For the text-containing cell, return its midpoint in [X, Y] coordinate format. 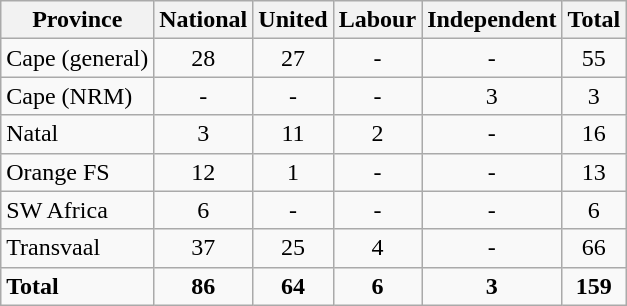
13 [594, 172]
55 [594, 58]
86 [204, 286]
Independent [492, 20]
2 [377, 134]
159 [594, 286]
12 [204, 172]
United [293, 20]
28 [204, 58]
Orange FS [78, 172]
25 [293, 248]
66 [594, 248]
27 [293, 58]
SW Africa [78, 210]
National [204, 20]
Cape (NRM) [78, 96]
37 [204, 248]
Natal [78, 134]
1 [293, 172]
16 [594, 134]
11 [293, 134]
64 [293, 286]
Labour [377, 20]
Transvaal [78, 248]
Province [78, 20]
4 [377, 248]
Cape (general) [78, 58]
